Provide the [X, Y] coordinate of the cell's center where the given text is located.  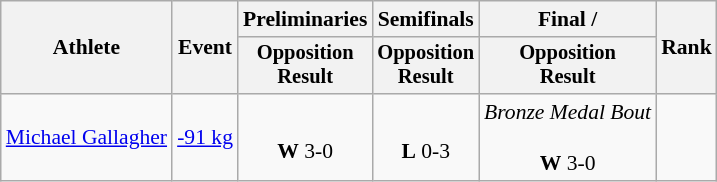
Semifinals [426, 19]
W 3-0 [305, 138]
-91 kg [205, 138]
Athlete [86, 48]
Rank [686, 48]
Event [205, 48]
Preliminaries [305, 19]
Final / [568, 19]
L 0-3 [426, 138]
Michael Gallagher [86, 138]
Bronze Medal Bout W 3-0 [568, 138]
